Identify which cell holds the provided text, then report its (X, Y) central coordinate. 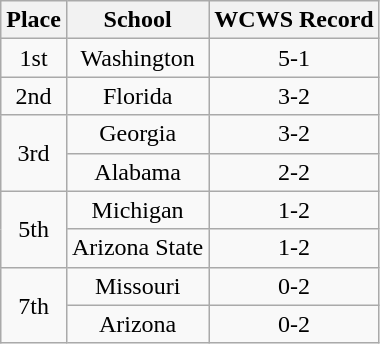
Arizona State (137, 248)
Washington (137, 58)
Florida (137, 96)
Missouri (137, 286)
5th (34, 229)
5-1 (294, 58)
Place (34, 20)
2nd (34, 96)
3rd (34, 153)
2-2 (294, 172)
1st (34, 58)
Georgia (137, 134)
Alabama (137, 172)
WCWS Record (294, 20)
School (137, 20)
Arizona (137, 324)
7th (34, 305)
Michigan (137, 210)
